Identify which cell holds the provided text, then report its (x, y) central coordinate. 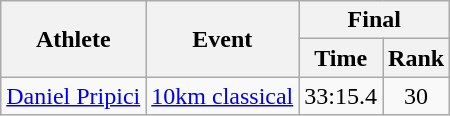
Event (222, 39)
30 (416, 96)
10km classical (222, 96)
Rank (416, 58)
Daniel Pripici (74, 96)
Time (341, 58)
Athlete (74, 39)
33:15.4 (341, 96)
Final (374, 20)
